Capture the cell that displays the provided text and extract its [x, y] central coordinate. 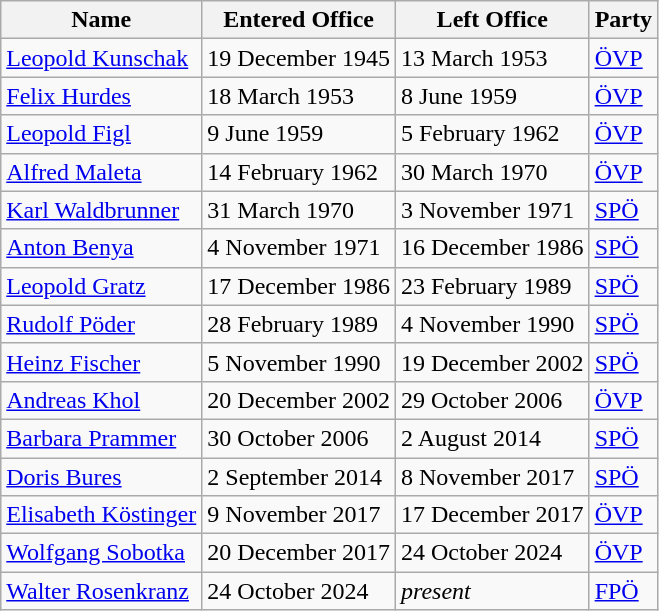
20 December 2002 [299, 400]
Barbara Prammer [102, 438]
2 September 2014 [299, 477]
Party [623, 20]
9 November 2017 [299, 515]
4 November 1971 [299, 248]
29 October 2006 [492, 400]
Karl Waldbrunner [102, 210]
20 December 2017 [299, 553]
Felix Hurdes [102, 96]
5 February 1962 [492, 134]
30 March 1970 [492, 172]
8 June 1959 [492, 96]
17 December 1986 [299, 286]
Andreas Khol [102, 400]
31 March 1970 [299, 210]
17 December 2017 [492, 515]
13 March 1953 [492, 58]
Elisabeth Köstinger [102, 515]
Name [102, 20]
Walter Rosenkranz [102, 591]
5 November 1990 [299, 362]
16 December 1986 [492, 248]
30 October 2006 [299, 438]
Left Office [492, 20]
19 December 1945 [299, 58]
Wolfgang Sobotka [102, 553]
FPÖ [623, 591]
Anton Benya [102, 248]
23 February 1989 [492, 286]
Leopold Kunschak [102, 58]
present [492, 591]
8 November 2017 [492, 477]
Entered Office [299, 20]
Doris Bures [102, 477]
Alfred Maleta [102, 172]
2 August 2014 [492, 438]
3 November 1971 [492, 210]
18 March 1953 [299, 96]
Leopold Gratz [102, 286]
Rudolf Pöder [102, 324]
9 June 1959 [299, 134]
Leopold Figl [102, 134]
14 February 1962 [299, 172]
Heinz Fischer [102, 362]
4 November 1990 [492, 324]
28 February 1989 [299, 324]
19 December 2002 [492, 362]
